Search for the cell housing the specified text and yield its (X, Y) center coordinate. 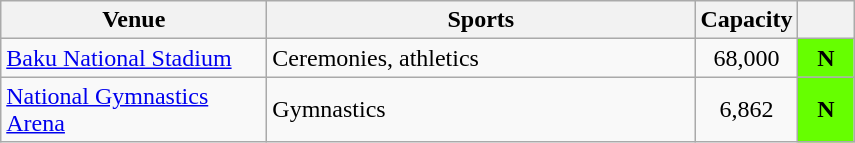
Venue (134, 20)
Ceremonies, athletics (481, 58)
Sports (481, 20)
Baku National Stadium (134, 58)
6,862 (746, 110)
National Gymnastics Arena (134, 110)
Gymnastics (481, 110)
Capacity (746, 20)
68,000 (746, 58)
